Provide the [x, y] coordinate of the cell's center where the given text is located.  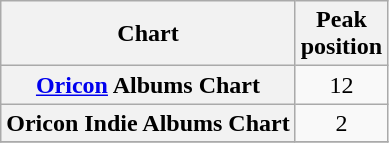
Oricon Albums Chart [148, 85]
Peakposition [341, 34]
12 [341, 85]
Chart [148, 34]
2 [341, 123]
Oricon Indie Albums Chart [148, 123]
